From the cell containing the given text, extract its center point as (x, y) coordinate. 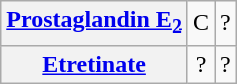
C (200, 23)
Prostaglandin E2 (94, 23)
Etretinate (94, 64)
